From the cell containing the given text, extract its center point as (x, y) coordinate. 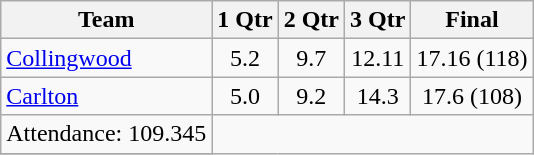
3 Qtr (378, 20)
9.2 (311, 96)
Attendance: 109.345 (106, 134)
1 Qtr (245, 20)
5.2 (245, 58)
14.3 (378, 96)
12.11 (378, 58)
Final (472, 20)
2 Qtr (311, 20)
9.7 (311, 58)
17.6 (108) (472, 96)
17.16 (118) (472, 58)
5.0 (245, 96)
Carlton (106, 96)
Team (106, 20)
Collingwood (106, 58)
